Capture the cell that displays the provided text and extract its [x, y] central coordinate. 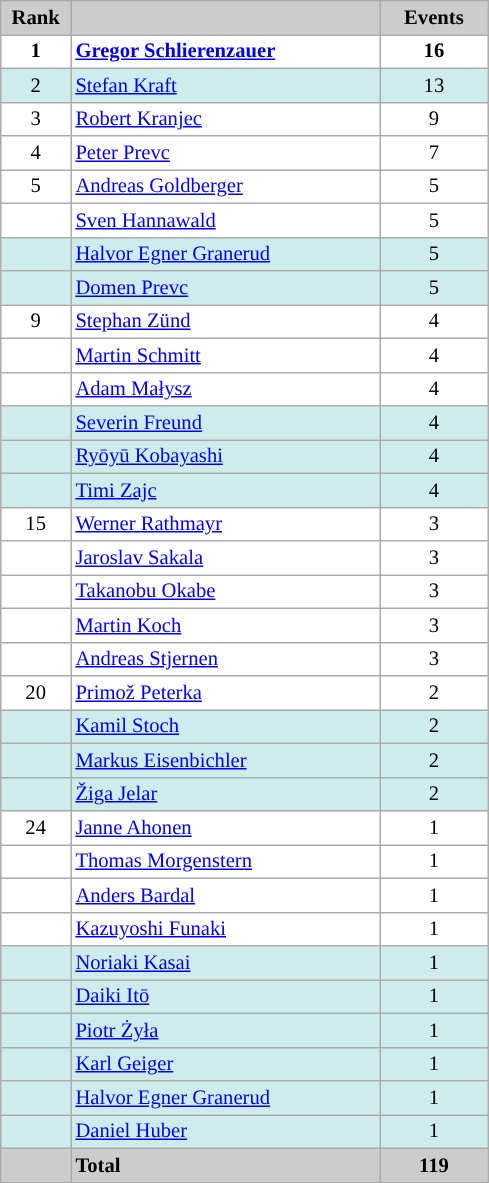
Timi Zajc [225, 490]
Sven Hannawald [225, 220]
Takanobu Okabe [225, 591]
Thomas Morgenstern [225, 861]
Kazuyoshi Funaki [225, 929]
Žiga Jelar [225, 794]
Total [225, 1165]
24 [36, 827]
Ryōyū Kobayashi [225, 456]
Adam Małysz [225, 389]
Events [434, 17]
Janne Ahonen [225, 827]
15 [36, 524]
Karl Geiger [225, 1064]
16 [434, 51]
Peter Prevc [225, 153]
119 [434, 1165]
Noriaki Kasai [225, 963]
Piotr Żyła [225, 1030]
Kamil Stoch [225, 726]
Werner Rathmayr [225, 524]
Andreas Goldberger [225, 186]
Stefan Kraft [225, 85]
7 [434, 153]
Daiki Itō [225, 996]
20 [36, 693]
Domen Prevc [225, 287]
Gregor Schlierenzauer [225, 51]
Primož Peterka [225, 693]
Andreas Stjernen [225, 659]
Stephan Zünd [225, 321]
Jaroslav Sakala [225, 557]
Martin Schmitt [225, 355]
Robert Kranjec [225, 119]
Martin Koch [225, 625]
Daniel Huber [225, 1131]
Markus Eisenbichler [225, 760]
Rank [36, 17]
Anders Bardal [225, 895]
13 [434, 85]
Severin Freund [225, 423]
